Extract the [x, y] coordinate from the center of the cell holding the provided text.  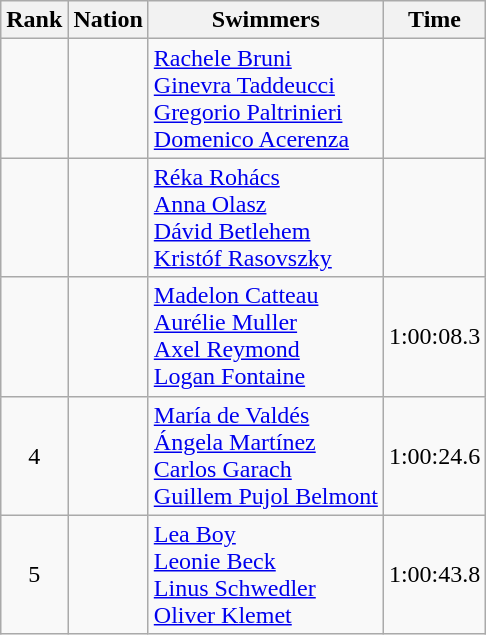
María de ValdésÁngela Martínez Carlos GarachGuillem Pujol Belmont [266, 456]
Time [434, 20]
5 [34, 574]
1:00:24.6 [434, 456]
Rachele Bruni Ginevra TaddeucciGregorio Paltrinieri Domenico Acerenza [266, 98]
Rank [34, 20]
Lea Boy Leonie BeckLinus SchwedlerOliver Klemet [266, 574]
Swimmers [266, 20]
Réka RohácsAnna OlaszDávid Betlehem Kristóf Rasovszky [266, 218]
Nation [108, 20]
Madelon Catteau Aurélie MullerAxel ReymondLogan Fontaine [266, 336]
1:00:43.8 [434, 574]
1:00:08.3 [434, 336]
4 [34, 456]
